Output the [x, y] coordinate of the center of the cell containing the given text.  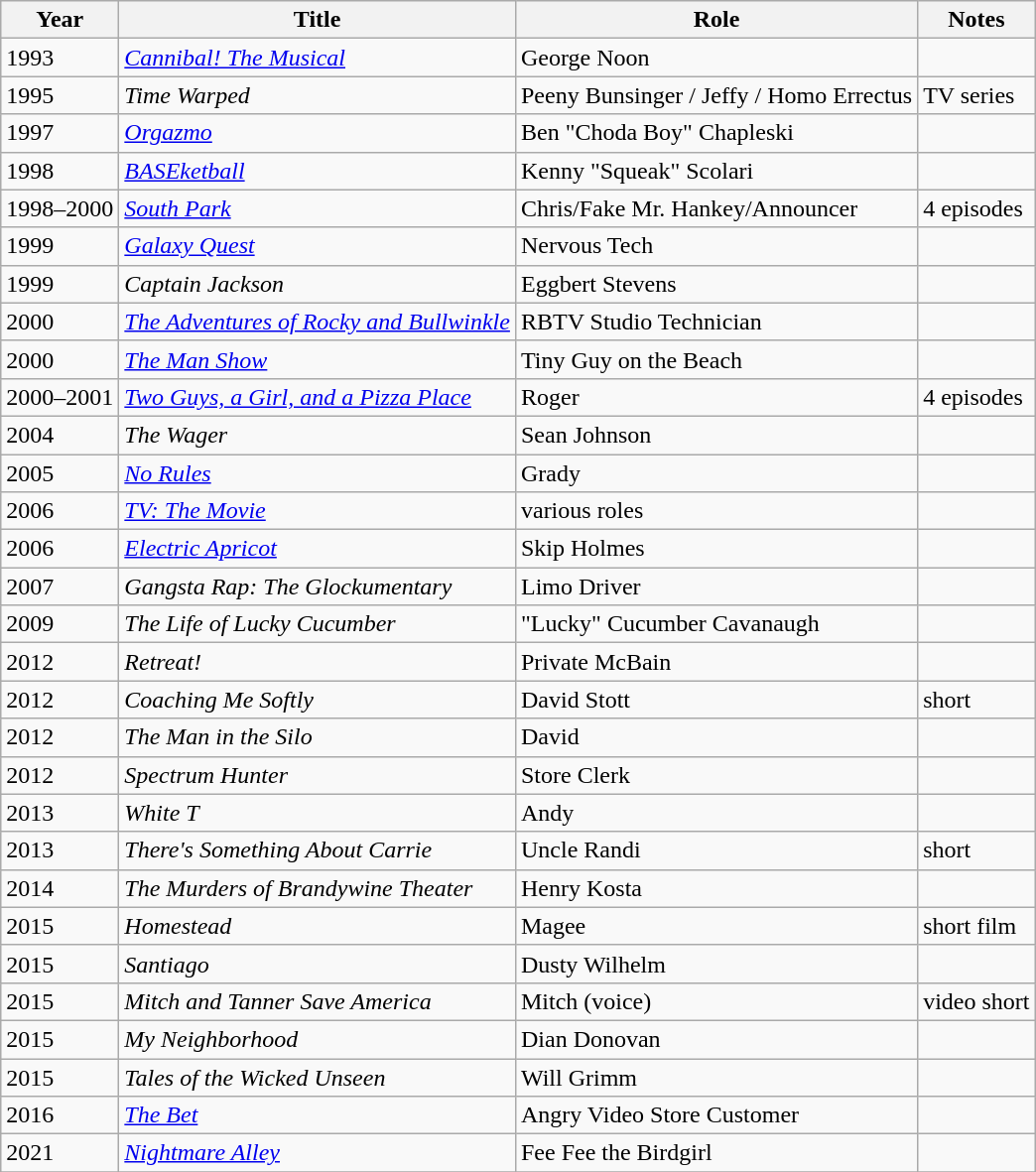
Henry Kosta [716, 888]
Andy [716, 813]
TV series [976, 95]
various roles [716, 511]
Eggbert Stevens [716, 284]
Private McBain [716, 662]
Homestead [318, 926]
Two Guys, a Girl, and a Pizza Place [318, 397]
David [716, 737]
The Life of Lucky Cucumber [318, 624]
Gangsta Rap: The Glockumentary [318, 586]
There's Something About Carrie [318, 850]
1998 [60, 171]
David Stott [716, 700]
Coaching Me Softly [318, 700]
Orgazmo [318, 133]
Tales of the Wicked Unseen [318, 1077]
Spectrum Hunter [318, 775]
No Rules [318, 473]
Mitch (voice) [716, 1001]
1998–2000 [60, 208]
Store Clerk [716, 775]
"Lucky" Cucumber Cavanaugh [716, 624]
Title [318, 20]
Electric Apricot [318, 549]
Notes [976, 20]
Role [716, 20]
Uncle Randi [716, 850]
2021 [60, 1153]
Nightmare Alley [318, 1153]
video short [976, 1001]
Ben "Choda Boy" Chapleski [716, 133]
The Man Show [318, 359]
Galaxy Quest [318, 246]
Chris/Fake Mr. Hankey/Announcer [716, 208]
Sean Johnson [716, 435]
Roger [716, 397]
Captain Jackson [318, 284]
White T [318, 813]
Mitch and Tanner Save America [318, 1001]
South Park [318, 208]
BASEketball [318, 171]
2007 [60, 586]
short film [976, 926]
Nervous Tech [716, 246]
1993 [60, 58]
2000–2001 [60, 397]
Limo Driver [716, 586]
Magee [716, 926]
Peeny Bunsinger / Jeffy / Homo Errectus [716, 95]
Grady [716, 473]
Angry Video Store Customer [716, 1115]
The Bet [318, 1115]
TV: The Movie [318, 511]
The Man in the Silo [318, 737]
Tiny Guy on the Beach [716, 359]
Year [60, 20]
2016 [60, 1115]
Skip Holmes [716, 549]
George Noon [716, 58]
2014 [60, 888]
The Adventures of Rocky and Bullwinkle [318, 322]
Retreat! [318, 662]
My Neighborhood [318, 1039]
Will Grimm [716, 1077]
The Murders of Brandywine Theater [318, 888]
Dusty Wilhelm [716, 964]
Santiago [318, 964]
2005 [60, 473]
Cannibal! The Musical [318, 58]
1997 [60, 133]
Fee Fee the Birdgirl [716, 1153]
Dian Donovan [716, 1039]
Time Warped [318, 95]
1995 [60, 95]
2009 [60, 624]
The Wager [318, 435]
Kenny "Squeak" Scolari [716, 171]
2004 [60, 435]
RBTV Studio Technician [716, 322]
